Search for the cell housing the specified text and yield its [X, Y] center coordinate. 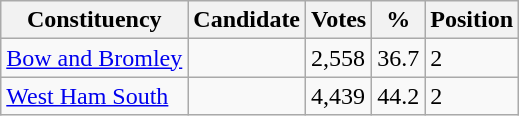
Position [472, 20]
% [398, 20]
44.2 [398, 96]
Votes [339, 20]
2,558 [339, 58]
4,439 [339, 96]
36.7 [398, 58]
Constituency [94, 20]
Candidate [247, 20]
Bow and Bromley [94, 58]
West Ham South [94, 96]
